Provide the [X, Y] coordinate of the cell's center where the given text is located.  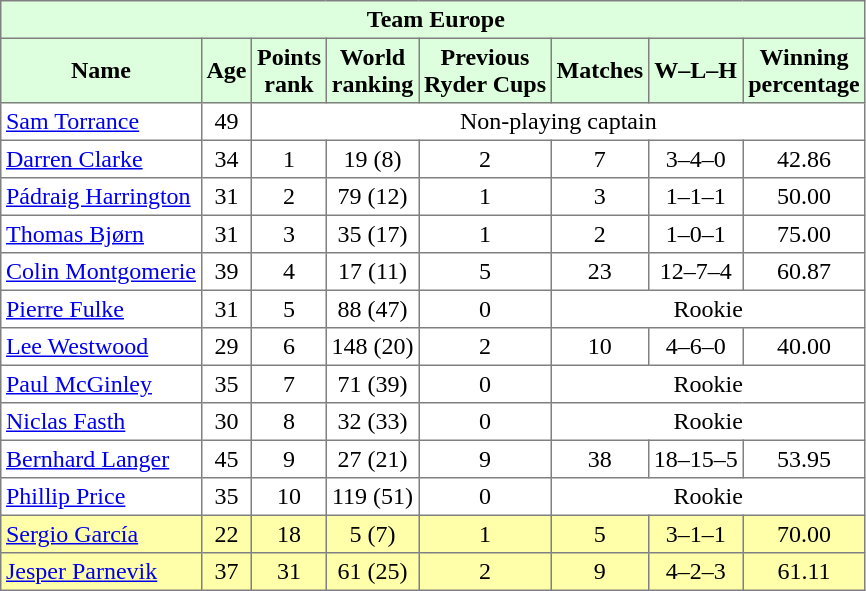
Worldranking [372, 70]
12–7–4 [695, 272]
29 [226, 347]
30 [226, 422]
Name [101, 70]
Lee Westwood [101, 347]
Pointsrank [290, 70]
35 (17) [372, 234]
39 [226, 272]
PreviousRyder Cups [486, 70]
Pádraig Harrington [101, 197]
Paul McGinley [101, 384]
Jesper Parnevik [101, 572]
45 [226, 459]
40.00 [804, 347]
70.00 [804, 534]
5 (7) [372, 534]
23 [600, 272]
Sam Torrance [101, 122]
49 [226, 122]
Team Europe [433, 20]
Pierre Fulke [101, 309]
34 [226, 159]
18 [290, 534]
3–4–0 [695, 159]
W–L–H [695, 70]
Non-playing captain [558, 122]
88 (47) [372, 309]
3–1–1 [695, 534]
Colin Montgomerie [101, 272]
Thomas Bjørn [101, 234]
6 [290, 347]
Phillip Price [101, 497]
148 (20) [372, 347]
18–15–5 [695, 459]
32 (33) [372, 422]
Winningpercentage [804, 70]
1–0–1 [695, 234]
60.87 [804, 272]
119 (51) [372, 497]
Sergio García [101, 534]
Darren Clarke [101, 159]
Age [226, 70]
75.00 [804, 234]
Niclas Fasth [101, 422]
61 (25) [372, 572]
22 [226, 534]
27 (21) [372, 459]
50.00 [804, 197]
38 [600, 459]
4–6–0 [695, 347]
42.86 [804, 159]
Bernhard Langer [101, 459]
71 (39) [372, 384]
4–2–3 [695, 572]
1–1–1 [695, 197]
8 [290, 422]
61.11 [804, 572]
37 [226, 572]
4 [290, 272]
53.95 [804, 459]
19 (8) [372, 159]
79 (12) [372, 197]
Matches [600, 70]
17 (11) [372, 272]
